Return [X, Y] of the center of cell containing provided text 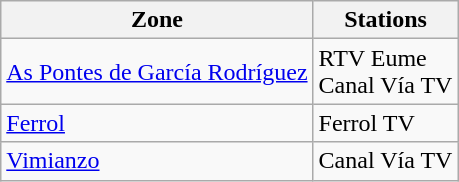
Zone [157, 20]
Ferrol [157, 123]
Stations [386, 20]
RTV EumeCanal Vía TV [386, 72]
As Pontes de García Rodríguez [157, 72]
Vimianzo [157, 161]
Canal Vía TV [386, 161]
Ferrol TV [386, 123]
